From the cell containing the given text, extract its center point as [X, Y] coordinate. 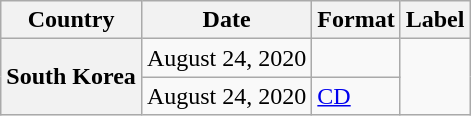
Label [435, 20]
Country [72, 20]
Format [356, 20]
South Korea [72, 77]
CD [356, 96]
Date [226, 20]
